From the cell containing the given text, extract its center point as [X, Y] coordinate. 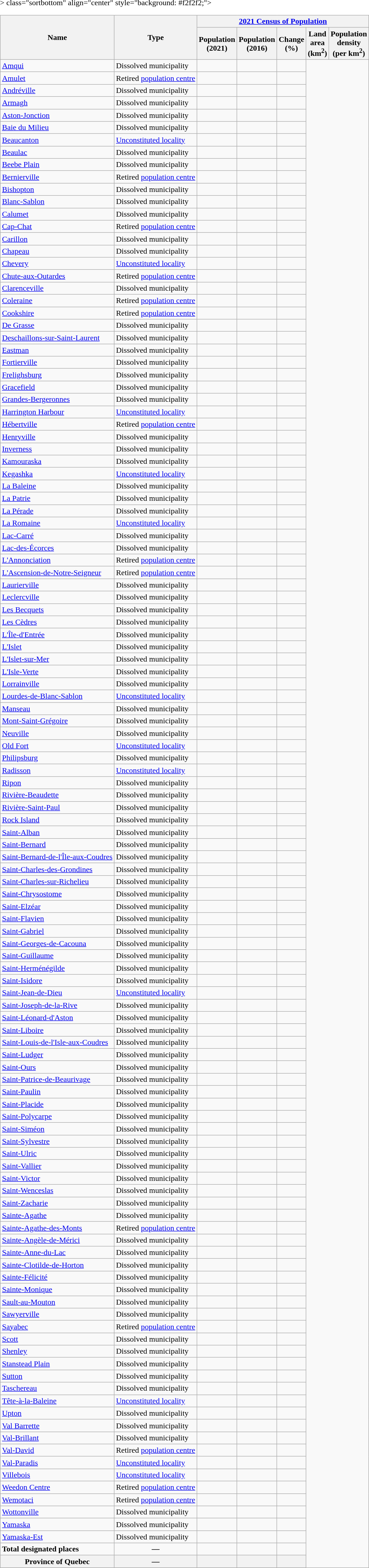
Landarea(km2) [317, 44]
Cap-Chat [57, 226]
Saint-Charles-sur-Richelieu [57, 881]
Grandes-Bergeronnes [57, 399]
Saint-Charles-des-Grondines [57, 869]
Bernierville [57, 177]
Chute-aux-Outardes [57, 276]
Type [156, 38]
Sainte-Agathe [57, 1215]
Name [57, 38]
L'Isle-Verte [57, 671]
Deschaillons-sur-Saint-Laurent [57, 338]
Saint-Vallier [57, 1166]
Rivière-Saint-Paul [57, 807]
Rock Island [57, 820]
Chevery [57, 263]
Chapeau [57, 251]
Andréville [57, 90]
Saint-Paulin [57, 1092]
Total designated places [57, 1549]
Old Fort [57, 746]
Scott [57, 1339]
Neuville [57, 733]
Coleraine [57, 301]
Saint-Ulric [57, 1154]
Saint-Herménégilde [57, 968]
Saint-Polycarpe [57, 1117]
Saint-Ours [57, 1067]
Val-David [57, 1450]
Shenley [57, 1351]
Sainte-Angèle-de-Mérici [57, 1240]
La Romaine [57, 523]
Saint-Joseph-de-la-Rive [57, 1005]
Mont-Saint-Grégoire [57, 721]
Rivière-Beaudette [57, 795]
Carillon [57, 239]
Eastman [57, 350]
L'Islet [57, 647]
Harrington Harbour [57, 412]
Aston-Jonction [57, 115]
Saint-Victor [57, 1178]
Saint-Bernard-de-l'Île-aux-Coudres [57, 857]
Change(%) [291, 44]
La Patrie [57, 499]
Lourdes-de-Blanc-Sablon [57, 696]
Philipsburg [57, 758]
Yamaska-Est [57, 1537]
Taschereau [57, 1388]
Sainte-Félicité [57, 1277]
Wemotaci [57, 1500]
Population(2021) [217, 44]
Saint-Ludger [57, 1055]
Sawyerville [57, 1314]
Saint-Alban [57, 832]
Laurierville [57, 585]
Saint-Wenceslas [57, 1191]
Amulet [57, 78]
Weedon Centre [57, 1487]
Saint-Gabriel [57, 931]
Ripon [57, 783]
Amqui [57, 66]
Saint-Jean-de-Dieu [57, 993]
Les Becquets [57, 610]
Saint-Léonard-d'Aston [57, 1018]
Beaulac [57, 152]
Gracefield [57, 387]
L'Islet-sur-Mer [57, 659]
Val-Brillant [57, 1438]
Province of Quebec [57, 1562]
Bishopton [57, 189]
Les Cèdres [57, 622]
Sainte-Clotilde-de-Horton [57, 1265]
La Pérade [57, 511]
Yamaska [57, 1524]
Saint-Georges-de-Cacouna [57, 943]
Tête-à-la-Baleine [57, 1401]
Saint-Guillaume [57, 956]
De Grasse [57, 325]
Henryville [57, 436]
Sutton [57, 1376]
L'Île-d'Entrée [57, 634]
Cookshire [57, 313]
Saint-Louis-de-l'Isle-aux-Coudres [57, 1042]
La Baleine [57, 486]
Sainte-Anne-du-Lac [57, 1252]
Sainte-Monique [57, 1290]
Population(2016) [257, 44]
Hébertville [57, 424]
Saint-Placide [57, 1104]
Saint-Sylvestre [57, 1141]
Saint-Patrice-de-Beaurivage [57, 1079]
Upton [57, 1413]
Saint-Isidore [57, 980]
Saint-Siméon [57, 1129]
Sainte-Agathe-des-Monts [57, 1228]
Saint-Chrysostome [57, 894]
Clarenceville [57, 288]
Saint-Zacharie [57, 1203]
Lorrainville [57, 684]
Populationdensity(per km2) [349, 44]
Radisson [57, 770]
Saint-Liboire [57, 1030]
Lac-des-Écorces [57, 548]
Kegashka [57, 474]
Fortierville [57, 362]
Stanstead Plain [57, 1364]
Saint-Bernard [57, 844]
Armagh [57, 103]
L'Ascension-de-Notre-Seigneur [57, 573]
Frelighsburg [57, 375]
Leclercville [57, 597]
Calumet [57, 214]
Val-Paradis [57, 1462]
L'Annonciation [57, 560]
Manseau [57, 709]
2021 Census of Population [283, 21]
Saint-Elzéar [57, 906]
Inverness [57, 449]
Beebe Plain [57, 165]
Sault-au-Mouton [57, 1302]
Villebois [57, 1475]
Saint-Flavien [57, 919]
Beaucanton [57, 140]
Val Barrette [57, 1425]
Kamouraska [57, 461]
Sayabec [57, 1327]
Wottonville [57, 1512]
Lac-Carré [57, 536]
Blanc-Sablon [57, 202]
Baie du Milieu [57, 128]
